Provide the (X, Y) coordinate of the cell's center where the given text is located.  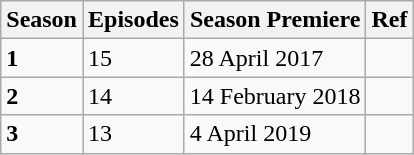
14 February 2018 (275, 96)
Episodes (133, 20)
28 April 2017 (275, 58)
2 (42, 96)
14 (133, 96)
Season (42, 20)
15 (133, 58)
4 April 2019 (275, 134)
1 (42, 58)
Season Premiere (275, 20)
3 (42, 134)
Ref (390, 20)
13 (133, 134)
